Detect which cell encompasses the target text, then output its [X, Y] center coordinate. 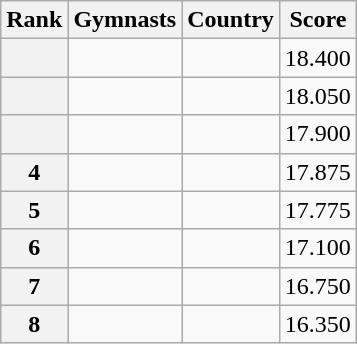
18.050 [318, 96]
Gymnasts [125, 20]
17.875 [318, 172]
17.900 [318, 134]
4 [34, 172]
5 [34, 210]
16.350 [318, 324]
17.100 [318, 248]
Country [231, 20]
7 [34, 286]
17.775 [318, 210]
Score [318, 20]
18.400 [318, 58]
6 [34, 248]
16.750 [318, 286]
8 [34, 324]
Rank [34, 20]
